Determine the (x, y) coordinate at the center of the cell enclosing the given text.  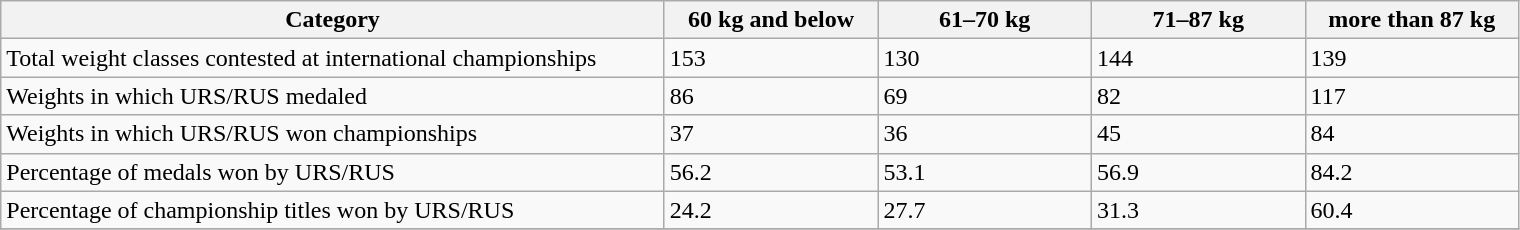
Percentage of championship titles won by URS/RUS (333, 210)
Category (333, 20)
more than 87 kg (1412, 20)
60.4 (1412, 210)
27.7 (985, 210)
Weights in which URS/RUS medaled (333, 96)
56.9 (1198, 172)
82 (1198, 96)
130 (985, 58)
56.2 (771, 172)
153 (771, 58)
36 (985, 134)
Total weight classes contested at international championships (333, 58)
144 (1198, 58)
37 (771, 134)
71–87 kg (1198, 20)
117 (1412, 96)
61–70 kg (985, 20)
139 (1412, 58)
Percentage of medals won by URS/RUS (333, 172)
53.1 (985, 172)
45 (1198, 134)
Weights in which URS/RUS won championships (333, 134)
84.2 (1412, 172)
84 (1412, 134)
31.3 (1198, 210)
24.2 (771, 210)
60 kg and below (771, 20)
69 (985, 96)
86 (771, 96)
